Return the [x, y] coordinate for the center point of the cell that contains the specified text.  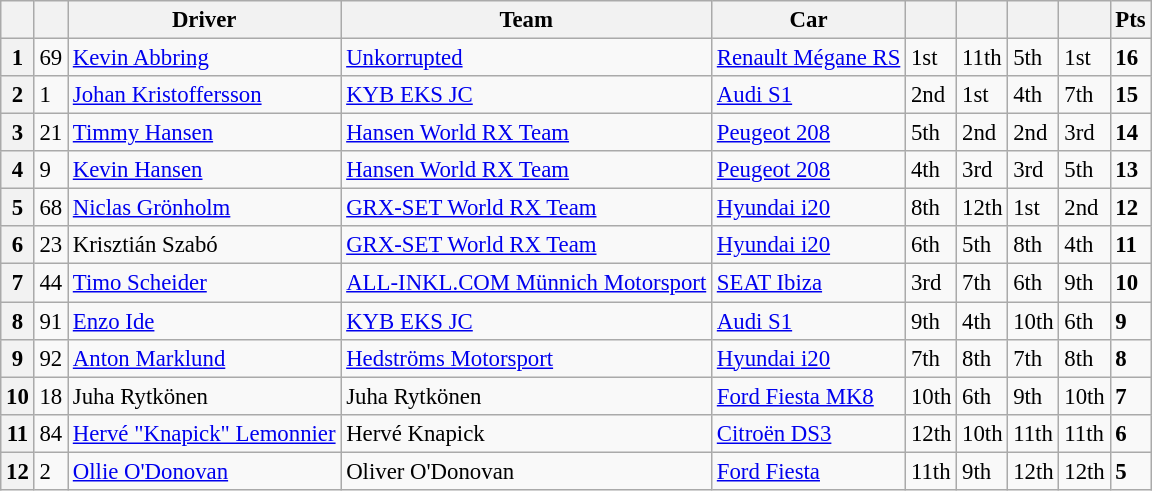
Ollie O'Donovan [204, 471]
Johan Kristoffersson [204, 95]
Hedströms Motorsport [526, 358]
Kevin Hansen [204, 170]
Ford Fiesta [809, 471]
68 [50, 208]
Anton Marklund [204, 358]
69 [50, 58]
SEAT Ibiza [809, 283]
Citroën DS3 [809, 433]
Kevin Abbring [204, 58]
91 [50, 321]
44 [50, 283]
Enzo Ide [204, 321]
ALL-INKL.COM Münnich Motorsport [526, 283]
4 [18, 170]
21 [50, 133]
Team [526, 20]
Hervé "Knapick" Lemonnier [204, 433]
Timo Scheider [204, 283]
Niclas Grönholm [204, 208]
Oliver O'Donovan [526, 471]
Krisztián Szabó [204, 245]
3 [18, 133]
Car [809, 20]
Hervé Knapick [526, 433]
Ford Fiesta MK8 [809, 396]
Unkorrupted [526, 58]
Timmy Hansen [204, 133]
13 [1130, 170]
14 [1130, 133]
84 [50, 433]
92 [50, 358]
Driver [204, 20]
Renault Mégane RS [809, 58]
18 [50, 396]
16 [1130, 58]
Pts [1130, 20]
15 [1130, 95]
23 [50, 245]
